Capture the cell that displays the provided text and extract its [x, y] central coordinate. 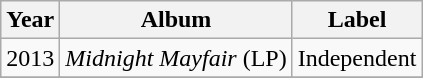
Year [30, 20]
Album [176, 20]
2013 [30, 58]
Independent [357, 58]
Label [357, 20]
Midnight Mayfair (LP) [176, 58]
